Output the [x, y] coordinate of the center of the cell containing the given text.  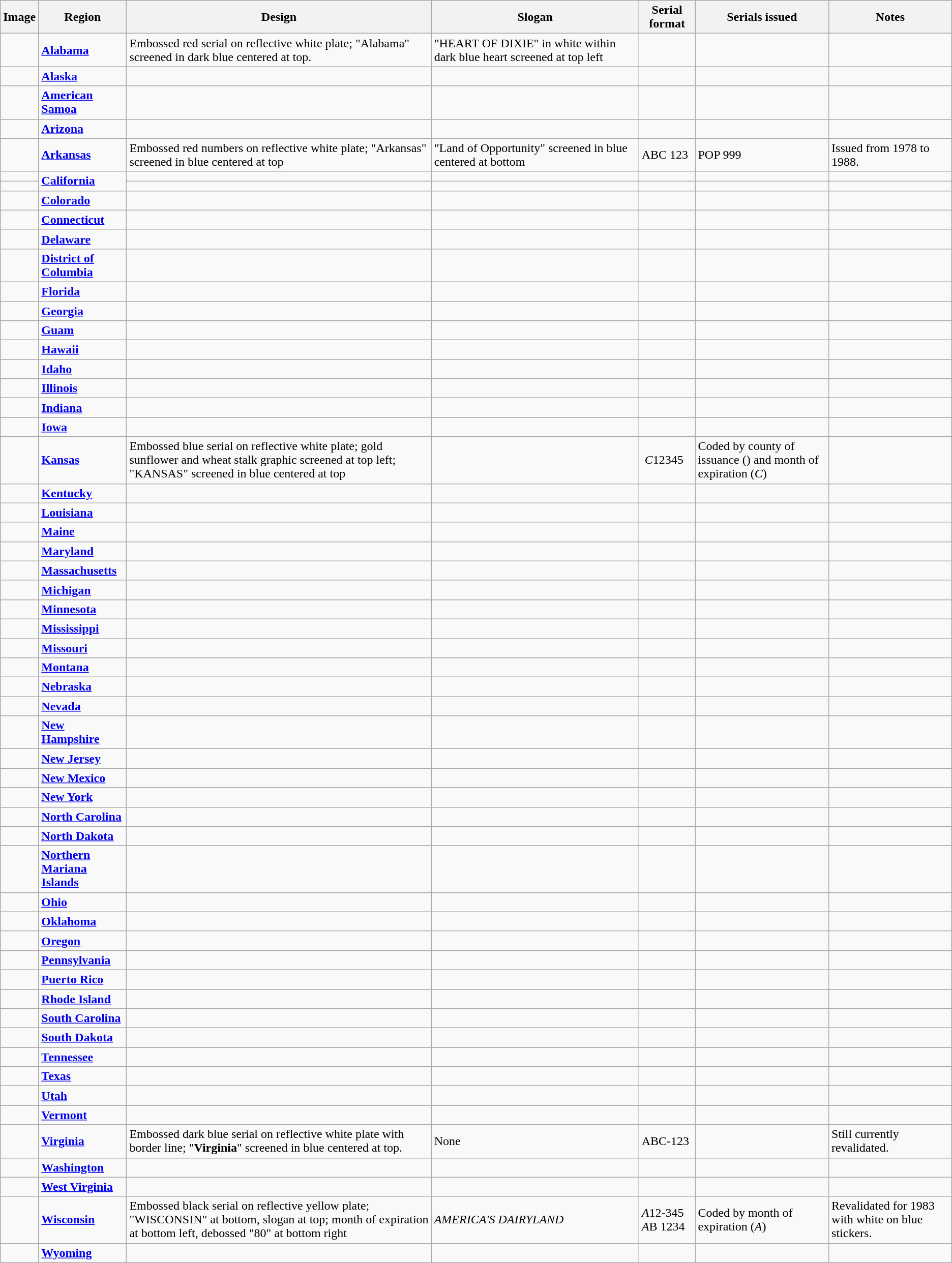
ABC 123 [667, 155]
Illinois [82, 388]
Utah [82, 1096]
Alaska [82, 76]
Michigan [82, 590]
Alabama [82, 50]
Slogan [535, 17]
American Samoa [82, 103]
Still currently revalidated. [890, 1141]
Hawaii [82, 350]
Serials issued [762, 17]
Missouri [82, 648]
Embossed dark blue serial on reflective white plate with border line; "Virginia" screened in blue centered at top. [279, 1141]
Tennessee [82, 1057]
Puerto Rico [82, 979]
Iowa [82, 427]
Vermont [82, 1115]
New Jersey [82, 759]
Colorado [82, 200]
Northern Mariana Islands [82, 869]
Revalidated for 1983 with white on blue stickers. [890, 1220]
Notes [890, 17]
Washington [82, 1167]
A12-345AB 1234 [667, 1220]
POP 999 [762, 155]
Connecticut [82, 220]
Wisconsin [82, 1220]
Ohio [82, 902]
Coded by county of issuance () and month of expiration (C) [762, 460]
Issued from 1978 to 1988. [890, 155]
Arizona [82, 129]
Embossed red numbers on reflective white plate; "Arkansas" screened in blue centered at top [279, 155]
"Land of Opportunity" screened in blue centered at bottom [535, 155]
North Carolina [82, 817]
Oklahoma [82, 921]
Image [19, 17]
Design [279, 17]
Kansas [82, 460]
New Mexico [82, 778]
Guam [82, 330]
West Virginia [82, 1187]
Maine [82, 532]
Maryland [82, 551]
South Carolina [82, 1018]
South Dakota [82, 1038]
None [535, 1141]
Idaho [82, 369]
Embossed red serial on reflective white plate; "Alabama" screened in dark blue centered at top. [279, 50]
ABC-123 [667, 1141]
Delaware [82, 239]
Texas [82, 1076]
Region [82, 17]
Kentucky [82, 493]
Nevada [82, 706]
Nebraska [82, 687]
Oregon [82, 941]
"HEART OF DIXIE" in white within dark blue heart screened at top left [535, 50]
Montana [82, 668]
Louisiana [82, 513]
Pennsylvania [82, 960]
Indiana [82, 408]
Minnesota [82, 609]
C12345 [667, 460]
New York [82, 797]
Serial format [667, 17]
Georgia [82, 311]
Florida [82, 291]
Wyoming [82, 1253]
Arkansas [82, 155]
Massachusetts [82, 570]
California [82, 181]
District ofColumbia [82, 265]
North Dakota [82, 836]
Virginia [82, 1141]
Coded by month of expiration (A) [762, 1220]
Rhode Island [82, 999]
Mississippi [82, 628]
AMERICA'S DAIRYLAND [535, 1220]
New Hampshire [82, 732]
